Extract the (x, y) coordinate from the center of the cell holding the provided text.  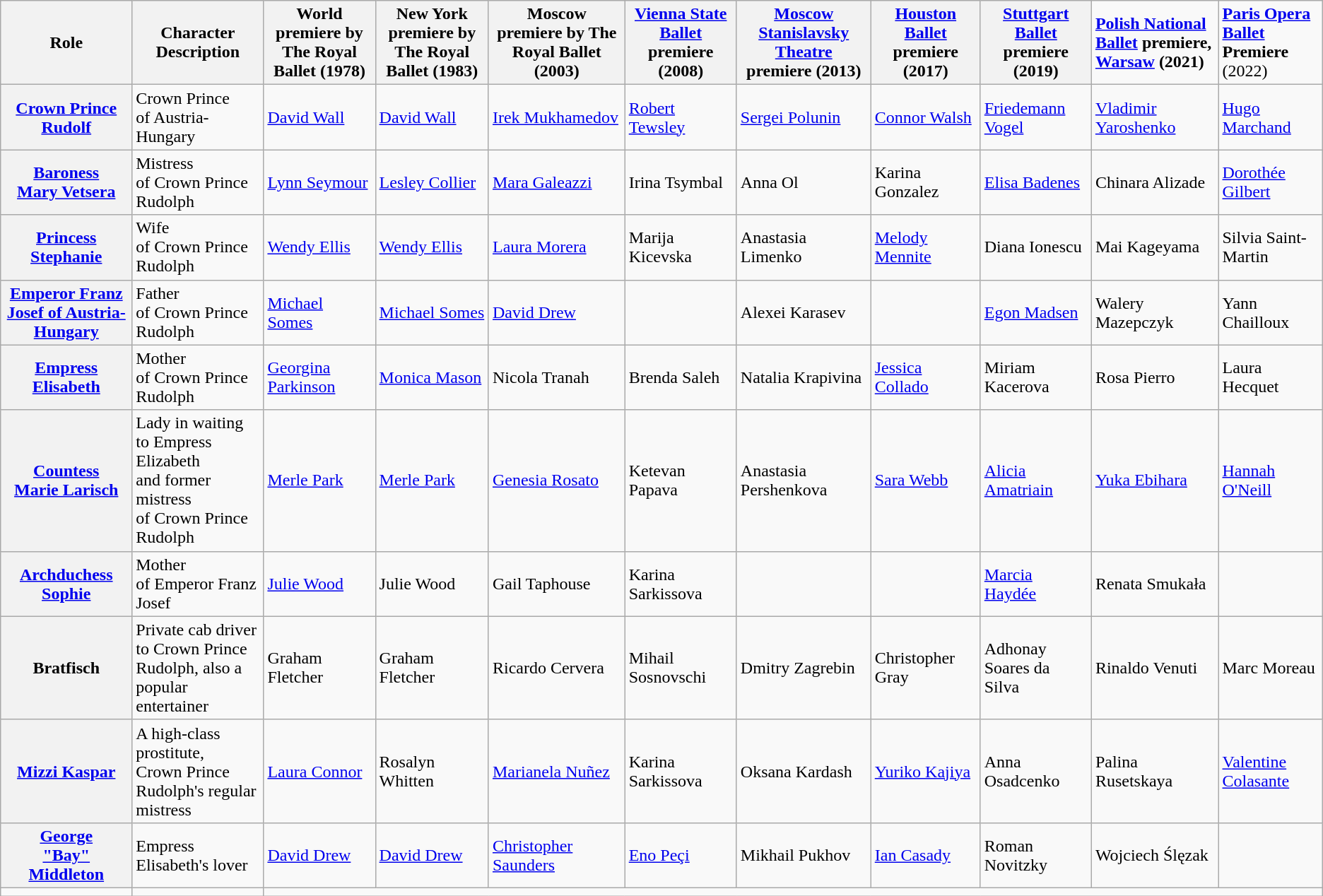
Natalia Krapivina (804, 377)
Sara Webb (926, 481)
Houston Ballet premiere (2017) (926, 42)
Friedemann Vogel (1036, 117)
Mihail Sosnovschi (681, 668)
Wojciech Ślęzak (1155, 855)
Empress Elisabeth's lover (198, 855)
Sergei Polunin (804, 117)
Ketevan Papava (681, 481)
Empress Elisabeth (66, 377)
Polish National Ballet premiere, Warsaw (2021) (1155, 42)
Marcia Haydée (1036, 584)
Princess Stephanie (66, 247)
Stuttgart Ballet premiere (2019) (1036, 42)
Silvia Saint-Martin (1271, 247)
Fatherof Crown Prince Rudolph (198, 312)
Hannah O'Neill (1271, 481)
Egon Madsen (1036, 312)
Paris Opera Ballet Premiere (2022) (1271, 42)
Brenda Saleh (681, 377)
Motherof Crown Prince Rudolph (198, 377)
Gail Taphouse (557, 584)
Anna Ol (804, 182)
Moscow Stanislavsky Theatre premiere (2013) (804, 42)
New York premiere by The Royal Ballet (1983) (432, 42)
Alicia Amatriain (1036, 481)
Eno Peçi (681, 855)
CountessMarie Larisch (66, 481)
Bratfisch (66, 668)
Anna Osadcenko (1036, 771)
Roman Novitzky (1036, 855)
Crown Princeof Austria-Hungary (198, 117)
Hugo Marchand (1271, 117)
Moscow premiere by The Royal Ballet (2003) (557, 42)
Character Description (198, 42)
Mai Kageyama (1155, 247)
Lady in waitingto Empress Elizabethand former mistressof Crown Prince Rudolph (198, 481)
Laura Hecquet (1271, 377)
Renata Smukała (1155, 584)
Christopher Gray (926, 668)
Lesley Collier (432, 182)
Lynn Seymour (319, 182)
Crown Prince Rudolf (66, 117)
Dmitry Zagrebin (804, 668)
Melody Mennite (926, 247)
Laura Morera (557, 247)
Mara Galeazzi (557, 182)
Marc Moreau (1271, 668)
Anastasia Limenko (804, 247)
Mizzi Kaspar (66, 771)
Robert Tewsley (681, 117)
Diana Ionescu (1036, 247)
Marija Kicevska (681, 247)
George"Bay" Middleton (66, 855)
Anastasia Pershenkova (804, 481)
Archduchess Sophie (66, 584)
Alexei Karasev (804, 312)
A high-class prostitute,Crown Prince Rudolph's regular mistress (198, 771)
Marianela Nuñez (557, 771)
Valentine Colasante (1271, 771)
Georgina Parkinson (319, 377)
Nicola Tranah (557, 377)
Palina Rusetskaya (1155, 771)
BaronessMary Vetsera (66, 182)
Emperor Franz Josef of Austria-Hungary (66, 312)
Christopher Saunders (557, 855)
Vienna State Ballet premiere (2008) (681, 42)
Ricardo Cervera (557, 668)
Yann Chailloux (1271, 312)
Laura Connor (319, 771)
Elisa Badenes (1036, 182)
Connor Walsh (926, 117)
Yuriko Kajiya (926, 771)
Genesia Rosato (557, 481)
Irina Tsymbal (681, 182)
Motherof Emperor Franz Josef (198, 584)
Mistressof Crown Prince Rudolph (198, 182)
Miriam Kacerova (1036, 377)
Walery Mazepczyk (1155, 312)
Rosalyn Whitten (432, 771)
Jessica Collado (926, 377)
Ian Casady (926, 855)
Adhonay Soares da Silva (1036, 668)
Dorothée Gilbert (1271, 182)
Irek Mukhamedov (557, 117)
Rosa Pierro (1155, 377)
Private cab driverto Crown Prince Rudolph, also a popular entertainer (198, 668)
World premiere by The Royal Ballet (1978) (319, 42)
Monica Mason (432, 377)
Rinaldo Venuti (1155, 668)
Vladimir Yaroshenko (1155, 117)
Karina Gonzalez (926, 182)
Mikhail Pukhov (804, 855)
Oksana Kardash (804, 771)
Chinara Alizade (1155, 182)
Wifeof Crown Prince Rudolph (198, 247)
Role (66, 42)
Yuka Ebihara (1155, 481)
